Return the (x, y) coordinate for the center point of the cell that contains the specified text.  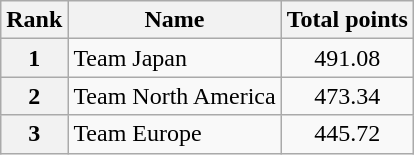
Team North America (174, 96)
473.34 (347, 96)
Team Europe (174, 134)
3 (34, 134)
1 (34, 58)
2 (34, 96)
Name (174, 20)
491.08 (347, 58)
Rank (34, 20)
Team Japan (174, 58)
445.72 (347, 134)
Total points (347, 20)
